Capture the cell that displays the provided text and extract its (X, Y) central coordinate. 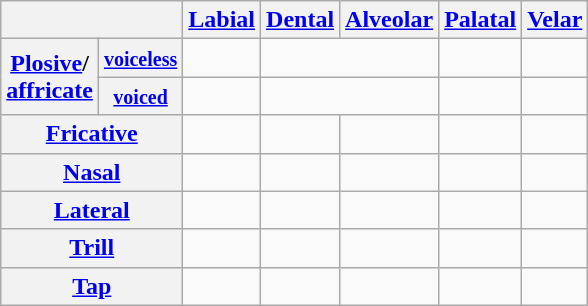
Dental (300, 20)
Palatal (480, 20)
voiced (140, 96)
Fricative (92, 134)
Nasal (92, 172)
Trill (92, 248)
Labial (222, 20)
Alveolar (390, 20)
Velar (555, 20)
Plosive/affricate (50, 77)
voiceless (140, 58)
Tap (92, 286)
Lateral (92, 210)
